Search for the cell housing the specified text and yield its (x, y) center coordinate. 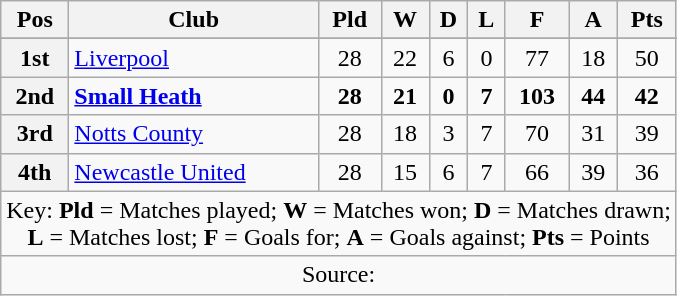
70 (537, 134)
103 (537, 96)
Notts County (194, 134)
36 (646, 172)
3rd (35, 134)
31 (593, 134)
Pld (350, 20)
Newcastle United (194, 172)
22 (405, 58)
L (486, 20)
77 (537, 58)
Pts (646, 20)
Source: (339, 275)
50 (646, 58)
66 (537, 172)
Club (194, 20)
Key: Pld = Matches played; W = Matches won; D = Matches drawn;L = Matches lost; F = Goals for; A = Goals against; Pts = Points (339, 224)
3 (448, 134)
42 (646, 96)
4th (35, 172)
1st (35, 58)
W (405, 20)
44 (593, 96)
Liverpool (194, 58)
2nd (35, 96)
D (448, 20)
Pos (35, 20)
F (537, 20)
15 (405, 172)
Small Heath (194, 96)
21 (405, 96)
A (593, 20)
